Detect which cell encompasses the target text, then output its (X, Y) center coordinate. 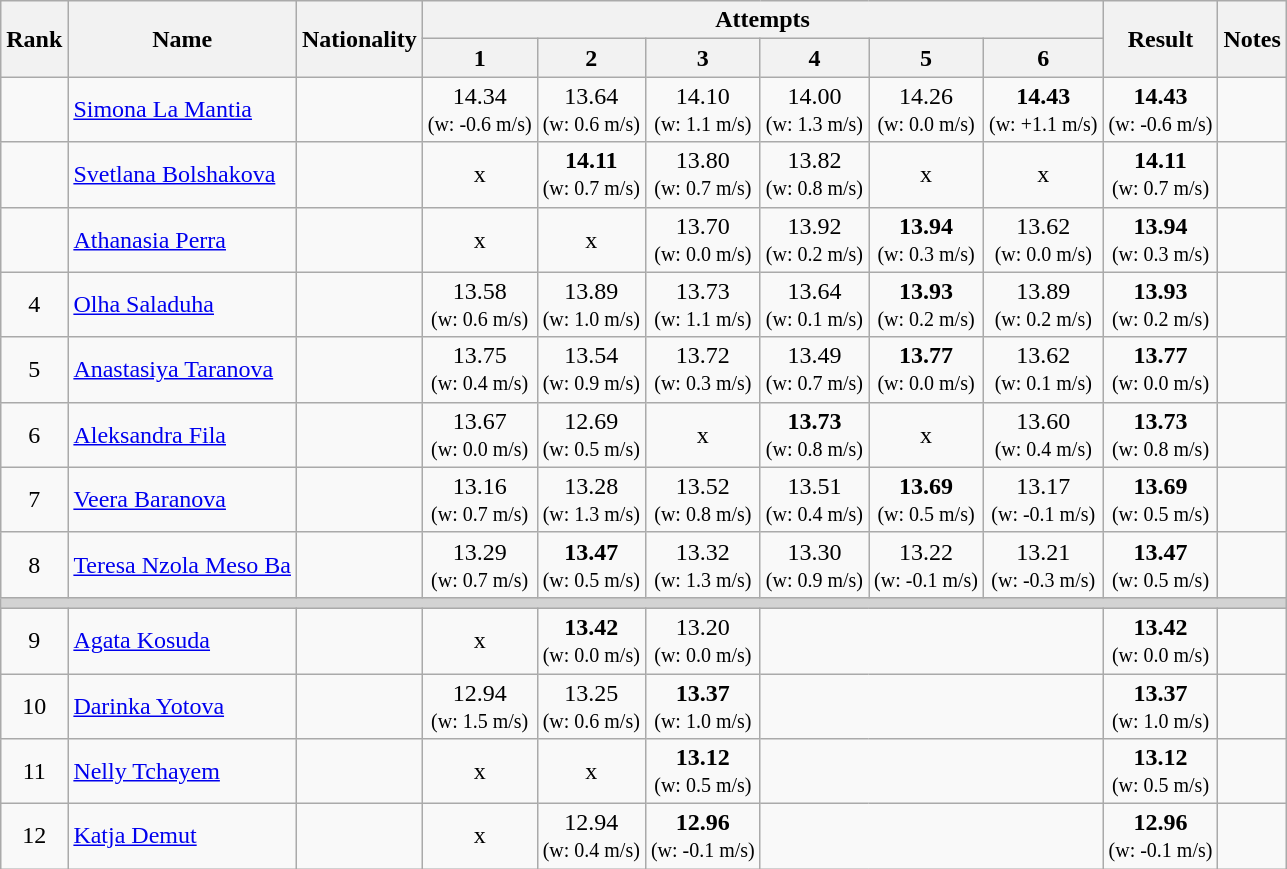
Athanasia Perra (182, 240)
13.67(w: 0.0 m/s) (480, 434)
Notes (1252, 39)
13.80(w: 0.7 m/s) (702, 174)
14.10(w: 1.1 m/s) (702, 110)
13.60(w: 0.4 m/s) (1043, 434)
Simona La Mantia (182, 110)
13.54(w: 0.9 m/s) (591, 370)
13.30(w: 0.9 m/s) (814, 564)
14.34(w: -0.6 m/s) (480, 110)
13.62(w: 0.1 m/s) (1043, 370)
13.58(w: 0.6 m/s) (480, 304)
8 (34, 564)
13.17(w: -0.1 m/s) (1043, 500)
11 (34, 772)
Name (182, 39)
Nelly Tchayem (182, 772)
13.20(w: 0.0 m/s) (702, 640)
Olha Saladuha (182, 304)
10 (34, 706)
Rank (34, 39)
13.22(w: -0.1 m/s) (926, 564)
Katja Demut (182, 836)
12.94(w: 0.4 m/s) (591, 836)
13.32(w: 1.3 m/s) (702, 564)
13.89(w: 0.2 m/s) (1043, 304)
Veera Baranova (182, 500)
13.70(w: 0.0 m/s) (702, 240)
14.26(w: 0.0 m/s) (926, 110)
Svetlana Bolshakova (182, 174)
7 (34, 500)
14.00(w: 1.3 m/s) (814, 110)
13.72(w: 0.3 m/s) (702, 370)
13.75(w: 0.4 m/s) (480, 370)
13.16(w: 0.7 m/s) (480, 500)
13.82(w: 0.8 m/s) (814, 174)
13.21(w: -0.3 m/s) (1043, 564)
Agata Kosuda (182, 640)
2 (591, 58)
13.62(w: 0.0 m/s) (1043, 240)
Aleksandra Fila (182, 434)
9 (34, 640)
13.49(w: 0.7 m/s) (814, 370)
13.89(w: 1.0 m/s) (591, 304)
14.43(w: -0.6 m/s) (1160, 110)
13.29(w: 0.7 m/s) (480, 564)
Nationality (359, 39)
3 (702, 58)
12 (34, 836)
13.25(w: 0.6 m/s) (591, 706)
12.94(w: 1.5 m/s) (480, 706)
13.64(w: 0.1 m/s) (814, 304)
1 (480, 58)
13.73(w: 1.1 m/s) (702, 304)
13.52(w: 0.8 m/s) (702, 500)
Anastasiya Taranova (182, 370)
Teresa Nzola Meso Ba (182, 564)
Result (1160, 39)
13.51(w: 0.4 m/s) (814, 500)
Darinka Yotova (182, 706)
12.69(w: 0.5 m/s) (591, 434)
13.64(w: 0.6 m/s) (591, 110)
Attempts (762, 20)
13.28(w: 1.3 m/s) (591, 500)
14.43(w: +1.1 m/s) (1043, 110)
13.92(w: 0.2 m/s) (814, 240)
